Search for the cell housing the specified text and yield its [x, y] center coordinate. 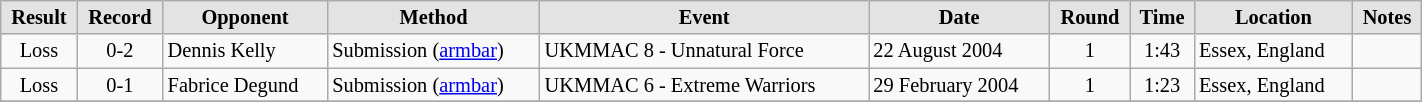
22 August 2004 [960, 51]
Method [433, 17]
Location [1274, 17]
Event [704, 17]
UKMMAC 6 - Extreme Warriors [704, 85]
Fabrice Degund [246, 85]
UKMMAC 8 - Unnatural Force [704, 51]
0-1 [120, 85]
Date [960, 17]
Opponent [246, 17]
1:43 [1162, 51]
0-2 [120, 51]
1:23 [1162, 85]
Round [1090, 17]
Time [1162, 17]
Result [39, 17]
29 February 2004 [960, 85]
Record [120, 17]
Dennis Kelly [246, 51]
Notes [1388, 17]
